Capture the cell that displays the provided text and extract its (x, y) central coordinate. 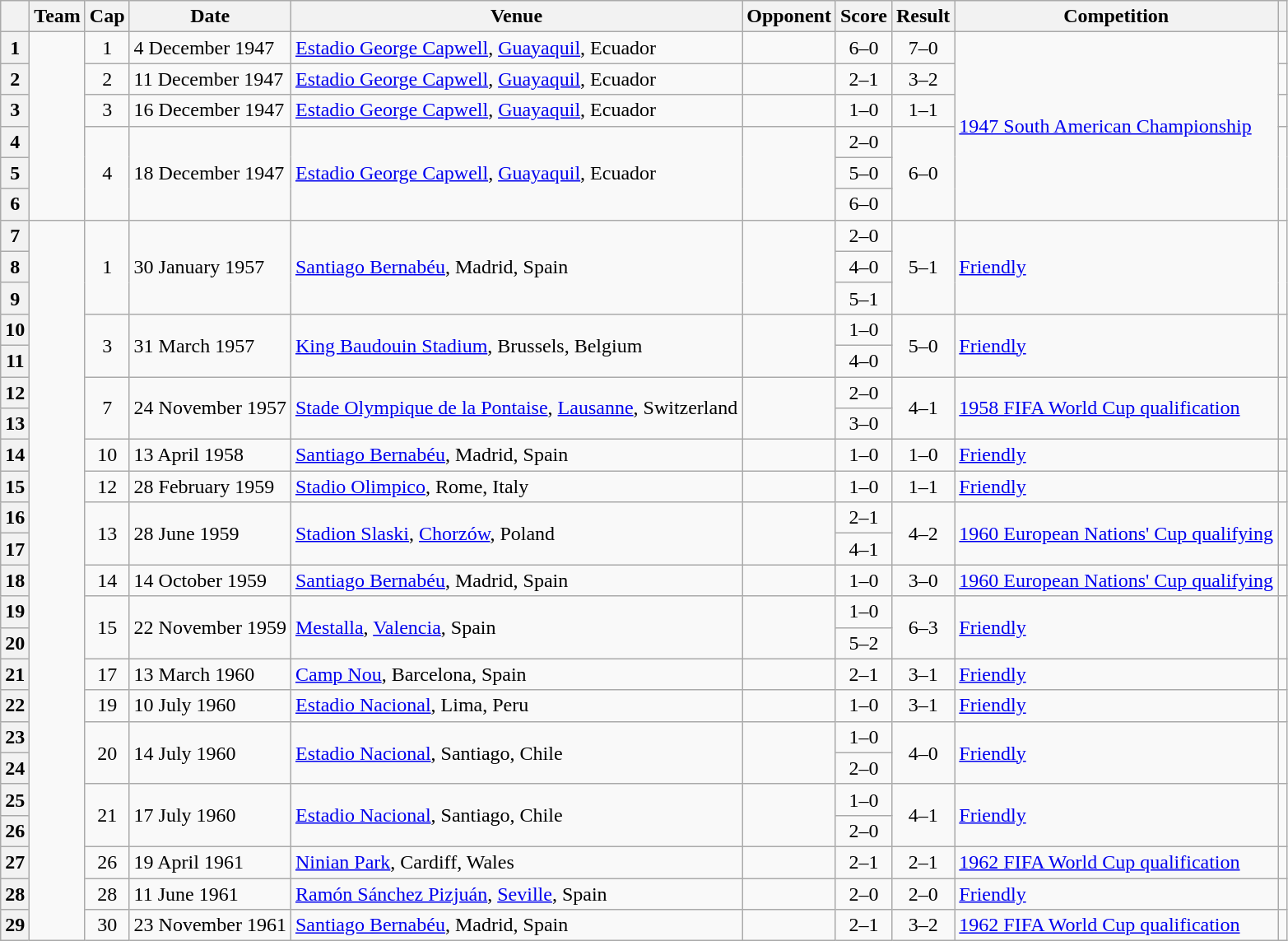
1958 FIFA World Cup qualification (1116, 408)
6–3 (923, 627)
13 April 1958 (210, 455)
1947 South American Championship (1116, 126)
Stade Olympique de la Pontaise, Lausanne, Switzerland (516, 408)
13 March 1960 (210, 674)
10 July 1960 (210, 706)
23 November 1961 (210, 925)
Score (863, 16)
6 (15, 204)
25 (15, 799)
30 January 1957 (210, 267)
18 December 1947 (210, 173)
19 April 1961 (210, 862)
King Baudouin Stadium, Brussels, Belgium (516, 345)
23 (15, 737)
Cap (107, 16)
Camp Nou, Barcelona, Spain (516, 674)
Competition (1116, 16)
Team (58, 16)
Ramón Sánchez Pizjuán, Seville, Spain (516, 893)
Estadio Nacional, Lima, Peru (516, 706)
22 (15, 706)
5 (15, 173)
Stadio Olimpico, Rome, Italy (516, 487)
16 (15, 518)
4–2 (923, 533)
28 February 1959 (210, 487)
14 July 1960 (210, 752)
14 October 1959 (210, 580)
27 (15, 862)
5–2 (863, 643)
29 (15, 925)
7–0 (923, 48)
8 (15, 267)
11 June 1961 (210, 893)
22 November 1959 (210, 627)
Mestalla, Valencia, Spain (516, 627)
28 June 1959 (210, 533)
17 July 1960 (210, 815)
4 December 1947 (210, 48)
Venue (516, 16)
Result (923, 16)
31 March 1957 (210, 345)
18 (15, 580)
Opponent (789, 16)
24 November 1957 (210, 408)
11 (15, 361)
11 December 1947 (210, 79)
9 (15, 298)
30 (107, 925)
Date (210, 16)
Stadion Slaski, Chorzów, Poland (516, 533)
Ninian Park, Cardiff, Wales (516, 862)
16 December 1947 (210, 110)
24 (15, 768)
